Locate the cell with the specified text and output its [x, y] center coordinate. 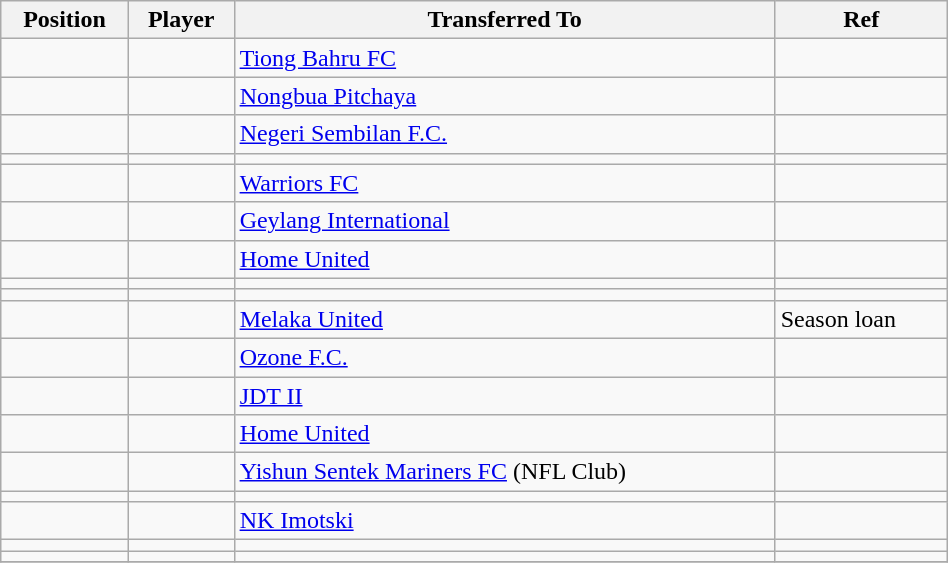
Position [65, 20]
Player [181, 20]
Geylang International [504, 221]
Transferred To [504, 20]
Ref [861, 20]
NK Imotski [504, 521]
Negeri Sembilan F.C. [504, 134]
Warriors FC [504, 183]
JDT II [504, 395]
Tiong Bahru FC [504, 58]
Ozone F.C. [504, 357]
Yishun Sentek Mariners FC (NFL Club) [504, 472]
Season loan [861, 319]
Melaka United [504, 319]
Nongbua Pitchaya [504, 96]
